Search for the cell housing the specified text and yield its (x, y) center coordinate. 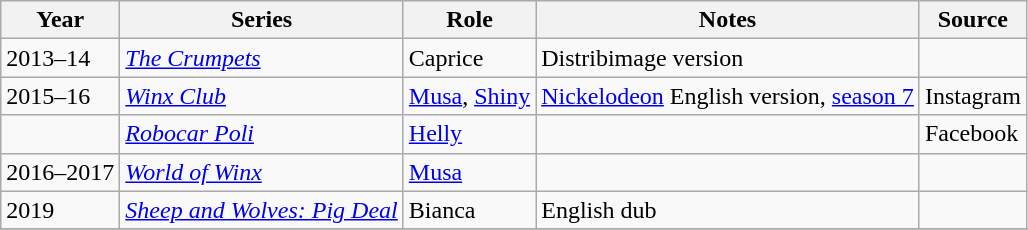
2016–2017 (60, 172)
2015–16 (60, 96)
World of Winx (262, 172)
Helly (469, 134)
Instagram (972, 96)
Musa (469, 172)
The Crumpets (262, 58)
Musa, Shiny (469, 96)
2013–14 (60, 58)
English dub (728, 210)
Distribimage version (728, 58)
Facebook (972, 134)
Notes (728, 20)
2019 (60, 210)
Bianca (469, 210)
Year (60, 20)
Caprice (469, 58)
Series (262, 20)
Robocar Poli (262, 134)
Sheep and Wolves: Pig Deal (262, 210)
Nickelodeon English version, season 7 (728, 96)
Role (469, 20)
Source (972, 20)
Winx Club (262, 96)
